From the cell containing the given text, extract its center point as (X, Y) coordinate. 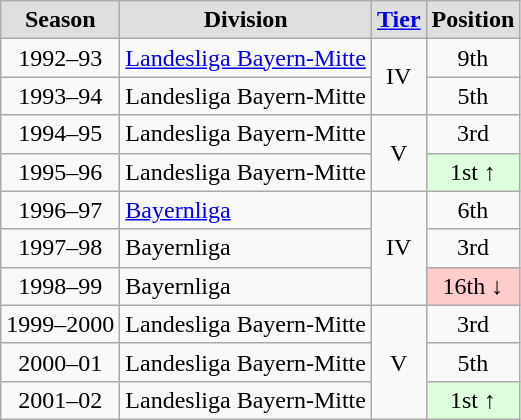
2001–02 (60, 400)
1998–99 (60, 286)
Tier (398, 20)
1992–93 (60, 58)
1995–96 (60, 172)
1997–98 (60, 248)
Position (473, 20)
1996–97 (60, 210)
1999–2000 (60, 324)
9th (473, 58)
1994–95 (60, 134)
Season (60, 20)
1993–94 (60, 96)
6th (473, 210)
2000–01 (60, 362)
16th ↓ (473, 286)
Division (246, 20)
